Return [X, Y] of the center of cell containing provided text 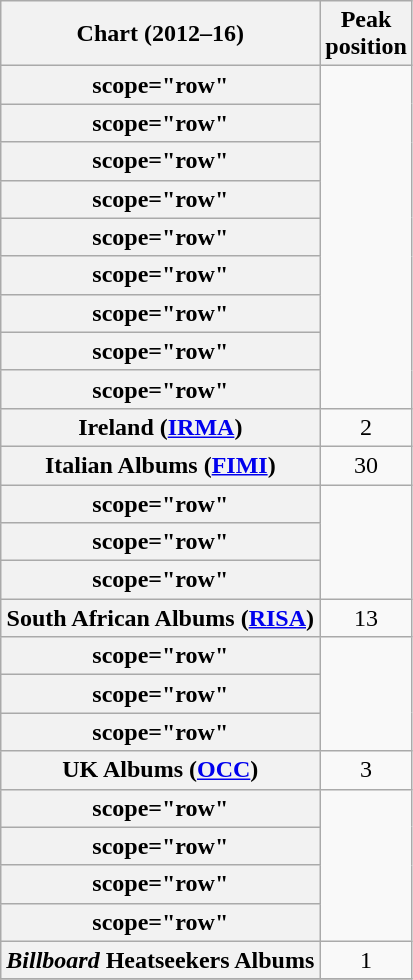
2 [366, 427]
Billboard Heatseekers Albums [160, 960]
30 [366, 465]
UK Albums (OCC) [160, 770]
Italian Albums (FIMI) [160, 465]
1 [366, 960]
3 [366, 770]
Ireland (IRMA) [160, 427]
South African Albums (RISA) [160, 618]
13 [366, 618]
Peakposition [366, 34]
Chart (2012–16) [160, 34]
